Scan for the cell matching the given text and deliver its (X, Y) coordinate at center. 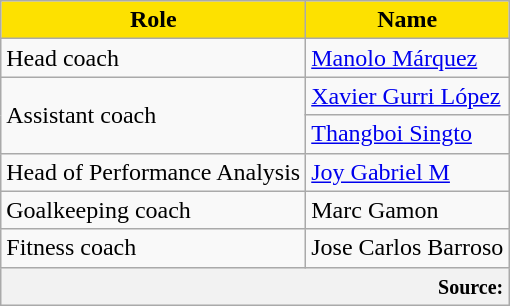
Joy Gabriel M (408, 172)
Goalkeeping coach (154, 210)
Marc Gamon (408, 210)
Thangboi Singto (408, 134)
Head of Performance Analysis (154, 172)
Fitness coach (154, 248)
Name (408, 20)
Role (154, 20)
Xavier Gurri López (408, 96)
Source: (255, 286)
Assistant coach (154, 115)
Jose Carlos Barroso (408, 248)
Head coach (154, 58)
Manolo Márquez (408, 58)
